Output the (x, y) coordinate of the center of the cell containing the given text.  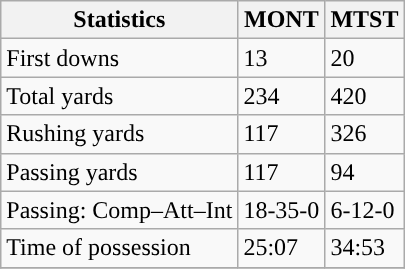
18-35-0 (282, 210)
Passing: Comp–Att–Int (120, 210)
Total yards (120, 96)
234 (282, 96)
6-12-0 (364, 210)
MTST (364, 20)
25:07 (282, 248)
Time of possession (120, 248)
13 (282, 58)
94 (364, 172)
Passing yards (120, 172)
MONT (282, 20)
420 (364, 96)
Rushing yards (120, 134)
326 (364, 134)
Statistics (120, 20)
34:53 (364, 248)
20 (364, 58)
First downs (120, 58)
